Capture the cell that displays the provided text and extract its (X, Y) central coordinate. 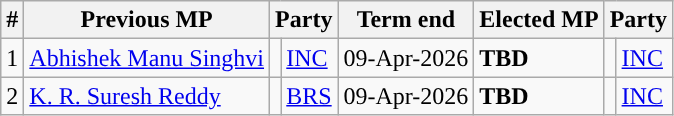
2 (12, 96)
Abhishek Manu Singhvi (147, 58)
Previous MP (147, 20)
Elected MP (539, 20)
1 (12, 58)
Term end (406, 20)
# (12, 20)
BRS (310, 96)
K. R. Suresh Reddy (147, 96)
